Identify which cell holds the provided text, then report its (X, Y) central coordinate. 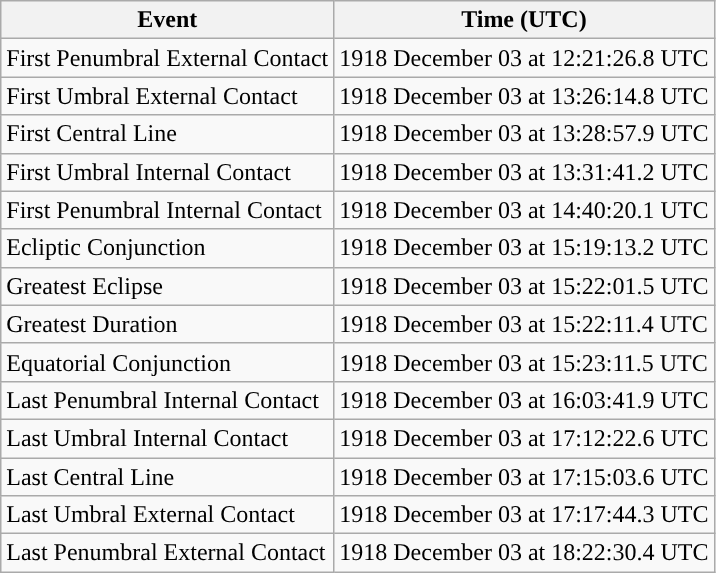
1918 December 03 at 13:28:57.9 UTC (524, 134)
Last Penumbral Internal Contact (168, 400)
1918 December 03 at 12:21:26.8 UTC (524, 58)
Greatest Eclipse (168, 286)
1918 December 03 at 13:31:41.2 UTC (524, 172)
1918 December 03 at 16:03:41.9 UTC (524, 400)
Ecliptic Conjunction (168, 248)
1918 December 03 at 17:15:03.6 UTC (524, 477)
1918 December 03 at 17:17:44.3 UTC (524, 515)
First Umbral External Contact (168, 96)
Greatest Duration (168, 324)
Last Umbral Internal Contact (168, 438)
1918 December 03 at 15:22:11.4 UTC (524, 324)
1918 December 03 at 18:22:30.4 UTC (524, 553)
Time (UTC) (524, 20)
First Penumbral External Contact (168, 58)
1918 December 03 at 15:23:11.5 UTC (524, 362)
First Umbral Internal Contact (168, 172)
Equatorial Conjunction (168, 362)
1918 December 03 at 15:22:01.5 UTC (524, 286)
1918 December 03 at 17:12:22.6 UTC (524, 438)
First Central Line (168, 134)
Last Central Line (168, 477)
Event (168, 20)
1918 December 03 at 13:26:14.8 UTC (524, 96)
First Penumbral Internal Contact (168, 210)
Last Penumbral External Contact (168, 553)
Last Umbral External Contact (168, 515)
1918 December 03 at 15:19:13.2 UTC (524, 248)
1918 December 03 at 14:40:20.1 UTC (524, 210)
